Pinpoint the cell where the given text exists, returning its [X, Y] midpoint coordinate. 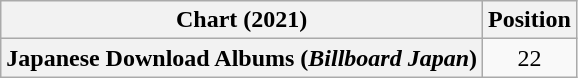
22 [530, 58]
Position [530, 20]
Japanese Download Albums (Billboard Japan) [242, 58]
Chart (2021) [242, 20]
